Capture the cell that displays the provided text and extract its [x, y] central coordinate. 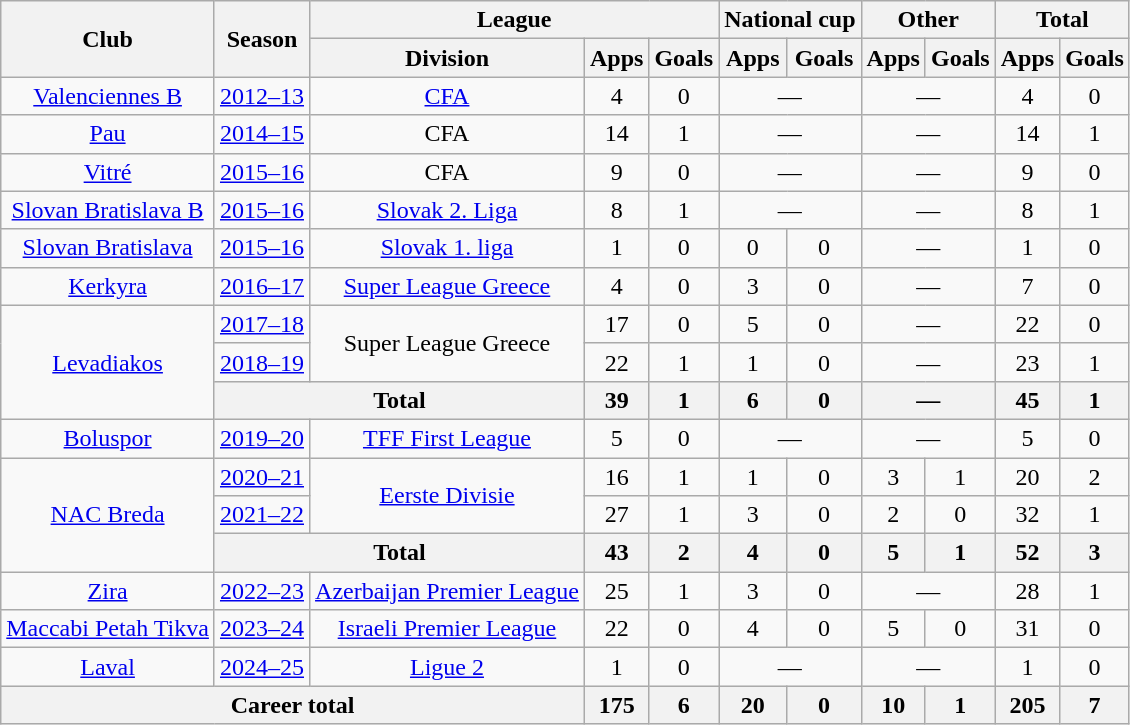
32 [1027, 515]
2017–18 [262, 324]
2018–19 [262, 362]
45 [1027, 400]
League [514, 20]
205 [1027, 705]
Slovak 2. Liga [448, 210]
Israeli Premier League [448, 629]
Division [448, 58]
2024–25 [262, 667]
Zira [108, 591]
25 [616, 591]
2020–21 [262, 477]
National cup [790, 20]
2014–15 [262, 134]
39 [616, 400]
23 [1027, 362]
Ligue 2 [448, 667]
Boluspor [108, 438]
Career total [293, 705]
Kerkyra [108, 286]
17 [616, 324]
31 [1027, 629]
NAC Breda [108, 515]
175 [616, 705]
Maccabi Petah Tikva [108, 629]
TFF First League [448, 438]
52 [1027, 553]
Pau [108, 134]
Valenciennes B [108, 96]
43 [616, 553]
10 [893, 705]
Vitré [108, 172]
Slovan Bratislava B [108, 210]
2023–24 [262, 629]
27 [616, 515]
Slovan Bratislava [108, 248]
2021–22 [262, 515]
Season [262, 39]
Laval [108, 667]
Azerbaijan Premier League [448, 591]
Eerste Divisie [448, 496]
2019–20 [262, 438]
2022–23 [262, 591]
2016–17 [262, 286]
Other [928, 20]
Club [108, 39]
Levadiakos [108, 362]
16 [616, 477]
2012–13 [262, 96]
Slovak 1. liga [448, 248]
28 [1027, 591]
